Detect which cell encompasses the target text, then output its (x, y) center coordinate. 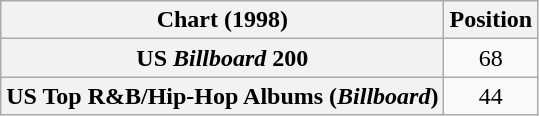
68 (491, 58)
US Top R&B/Hip-Hop Albums (Billboard) (222, 96)
Position (491, 20)
44 (491, 96)
Chart (1998) (222, 20)
US Billboard 200 (222, 58)
